From the cell containing the given text, extract its center point as [X, Y] coordinate. 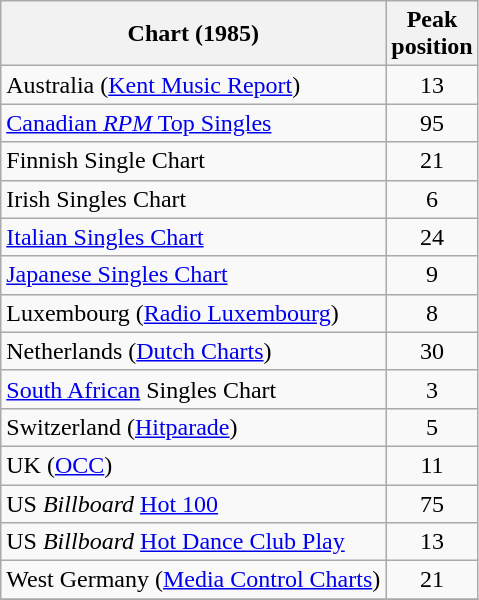
West Germany (Media Control Charts) [194, 580]
Luxembourg (Radio Luxembourg) [194, 313]
Switzerland (Hitparade) [194, 427]
US Billboard Hot Dance Club Play [194, 542]
75 [432, 503]
30 [432, 351]
US Billboard Hot 100 [194, 503]
Chart (1985) [194, 34]
Irish Singles Chart [194, 199]
24 [432, 237]
Italian Singles Chart [194, 237]
5 [432, 427]
3 [432, 389]
Australia (Kent Music Report) [194, 85]
South African Singles Chart [194, 389]
UK (OCC) [194, 465]
8 [432, 313]
Netherlands (Dutch Charts) [194, 351]
Peakposition [432, 34]
6 [432, 199]
11 [432, 465]
Japanese Singles Chart [194, 275]
Finnish Single Chart [194, 161]
Canadian RPM Top Singles [194, 123]
95 [432, 123]
9 [432, 275]
